Capture the cell that displays the provided text and extract its [x, y] central coordinate. 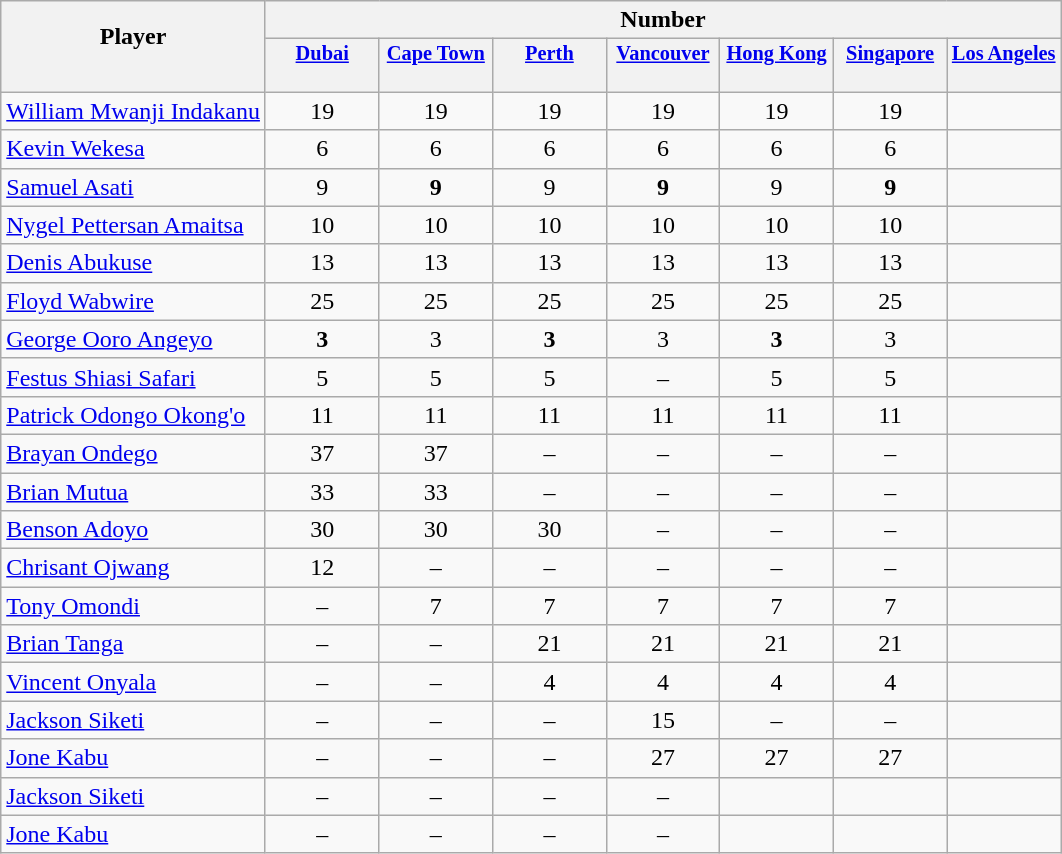
Benson Adoyo [134, 530]
William Mwanji Indakanu [134, 111]
Dubai [322, 54]
12 [322, 568]
Denis Abukuse [134, 263]
Brayan Ondego [134, 453]
Player [134, 36]
Patrick Odongo Okong'o [134, 415]
15 [663, 720]
Hong Kong [777, 54]
Vancouver [663, 54]
Festus Shiasi Safari [134, 377]
Chrisant Ojwang [134, 568]
Brian Mutua [134, 491]
Perth [550, 54]
Los Angeles [1004, 54]
Kevin Wekesa [134, 149]
Singapore [890, 54]
Tony Omondi [134, 606]
Nygel Pettersan Amaitsa [134, 225]
Brian Tanga [134, 644]
Samuel Asati [134, 187]
Cape Town [436, 54]
Vincent Onyala [134, 682]
Number [662, 20]
George Ooro Angeyo [134, 339]
Floyd Wabwire [134, 301]
